Provide the (x, y) coordinate of the cell's center where the given text is located.  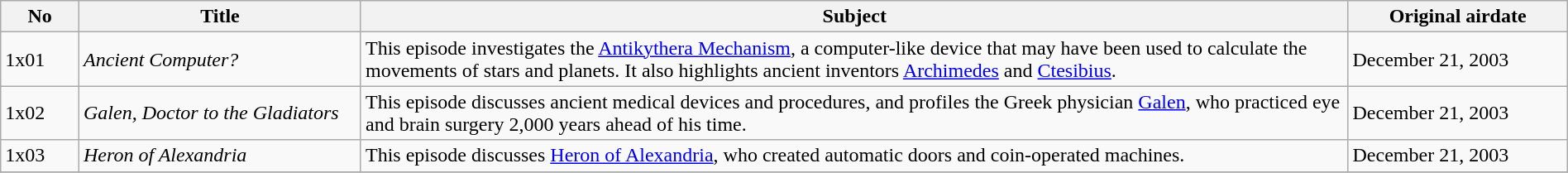
Galen, Doctor to the Gladiators (220, 113)
Heron of Alexandria (220, 156)
Subject (854, 17)
Ancient Computer? (220, 60)
Original airdate (1457, 17)
1x03 (40, 156)
1x02 (40, 113)
No (40, 17)
1x01 (40, 60)
This episode discusses Heron of Alexandria, who created automatic doors and coin-operated machines. (854, 156)
Title (220, 17)
